Return [x, y] of the center of cell containing provided text 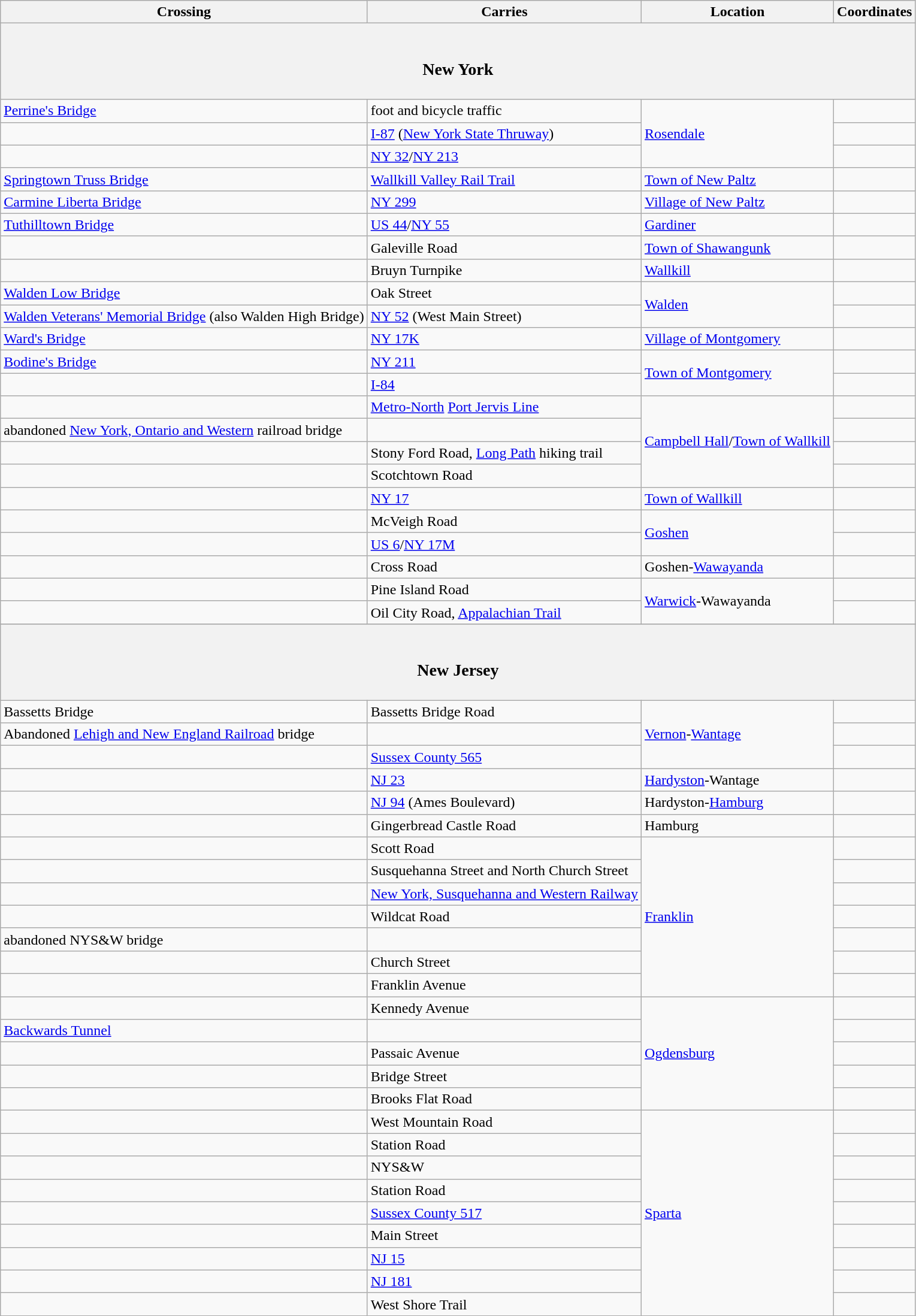
Kennedy Avenue [504, 1008]
NJ 181 [504, 1281]
Ogdensburg [738, 1054]
Metro-North Port Jervis Line [504, 407]
NY 17 [504, 498]
Gingerbread Castle Road [504, 825]
New Jersey [458, 661]
Bassetts Bridge [184, 712]
Perrine's Bridge [184, 111]
NJ 23 [504, 780]
Church Street [504, 962]
Backwards Tunnel [184, 1031]
Hamburg [738, 825]
Town of New Paltz [738, 179]
NY 52 (West Main Street) [504, 316]
Rosendale [738, 134]
Walden Veterans' Memorial Bridge (also Walden High Bridge) [184, 316]
NY 17K [504, 339]
Bodine's Bridge [184, 362]
New York, Susquehanna and Western Railway [504, 894]
Springtown Truss Bridge [184, 179]
Walden [738, 305]
Oil City Road, Appalachian Trail [504, 612]
Location [738, 12]
Cross Road [504, 567]
NJ 15 [504, 1258]
Sussex County 517 [504, 1213]
McVeigh Road [504, 521]
I-84 [504, 385]
Goshen-Wawayanda [738, 567]
Abandoned Lehigh and New England Railroad bridge [184, 734]
foot and bicycle traffic [504, 111]
Galeville Road [504, 247]
Franklin [738, 916]
Wildcat Road [504, 916]
Coordinates [875, 12]
Town of Montgomery [738, 373]
Stony Ford Road, Long Path hiking trail [504, 453]
Wallkill Valley Rail Trail [504, 179]
Campbell Hall/Town of Wallkill [738, 441]
Tuthilltown Bridge [184, 225]
Susquehanna Street and North Church Street [504, 871]
NYS&W [504, 1167]
Warwick-Wawayanda [738, 601]
Walden Low Bridge [184, 294]
US 44/NY 55 [504, 225]
Sussex County 565 [504, 757]
NY 211 [504, 362]
Town of Wallkill [738, 498]
Hardyston-Hamburg [738, 803]
Wallkill [738, 270]
Village of Montgomery [738, 339]
NY 299 [504, 202]
Crossing [184, 12]
NJ 94 (Ames Boulevard) [504, 803]
Sparta [738, 1214]
abandoned New York, Ontario and Western railroad bridge [184, 430]
Pine Island Road [504, 589]
Bruyn Turnpike [504, 270]
Bridge Street [504, 1076]
West Mountain Road [504, 1122]
Franklin Avenue [504, 985]
Scott Road [504, 848]
Ward's Bridge [184, 339]
Main Street [504, 1236]
Village of New Paltz [738, 202]
Hardyston-Wantage [738, 780]
West Shore Trail [504, 1304]
Carries [504, 12]
Vernon-Wantage [738, 734]
Brooks Flat Road [504, 1099]
Goshen [738, 533]
NY 32/NY 213 [504, 156]
Gardiner [738, 225]
Passaic Avenue [504, 1054]
US 6/NY 17M [504, 544]
Scotchtown Road [504, 476]
Oak Street [504, 294]
New York [458, 61]
Bassetts Bridge Road [504, 712]
abandoned NYS&W bridge [184, 939]
I-87 (New York State Thruway) [504, 134]
Carmine Liberta Bridge [184, 202]
Town of Shawangunk [738, 247]
